Locate the cell with the specified text and output its [x, y] center coordinate. 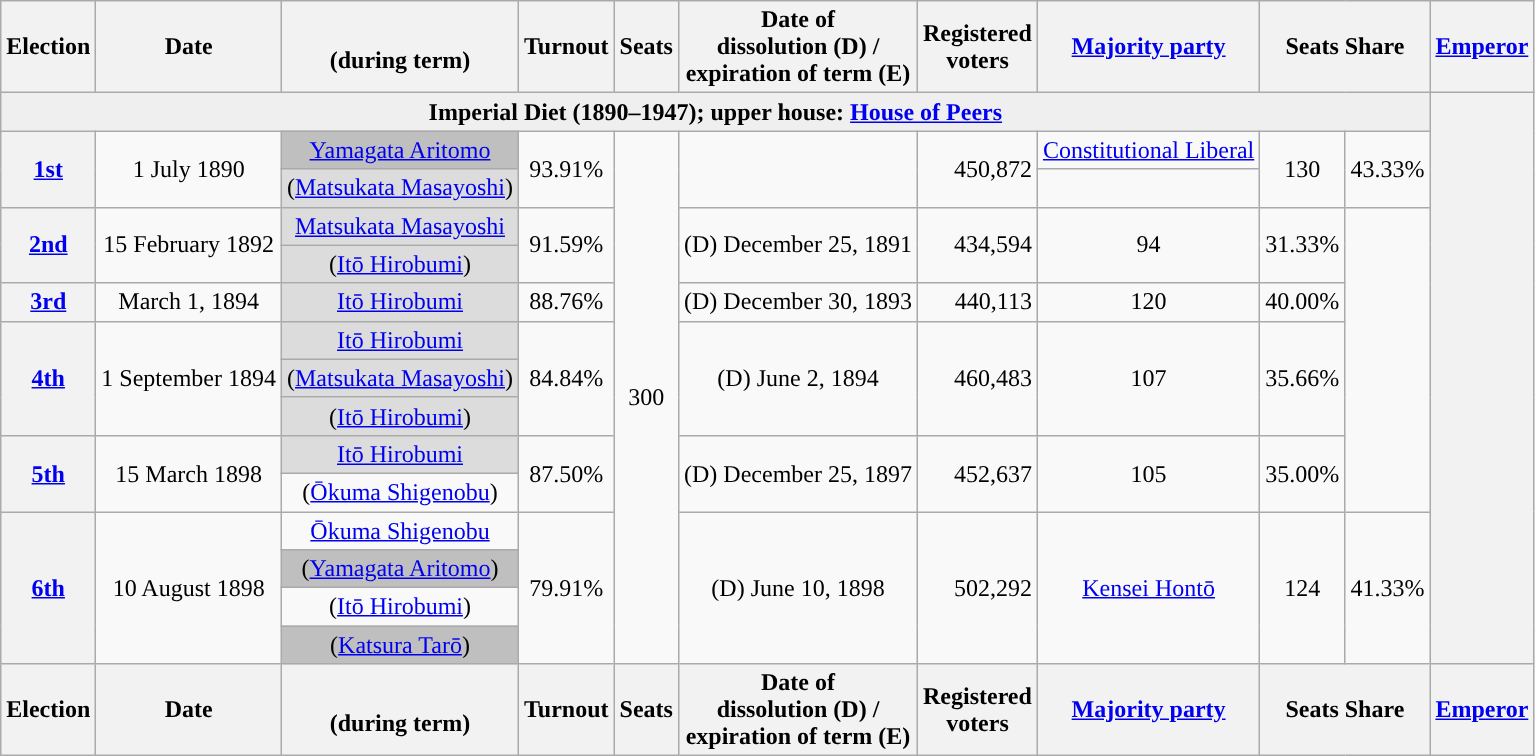
452,637 [977, 473]
Matsukata Masayoshi [400, 226]
3rd [48, 302]
4th [48, 378]
(D) December 30, 1893 [798, 302]
93.91% [567, 169]
460,483 [977, 378]
15 February 1892 [189, 245]
1 July 1890 [189, 169]
1st [48, 169]
(D) June 10, 1898 [798, 588]
300 [646, 398]
35.66% [1302, 378]
(Katsura Tarō) [400, 645]
Ōkuma Shigenobu [400, 531]
2nd [48, 245]
15 March 1898 [189, 473]
10 August 1898 [189, 588]
(D) December 25, 1897 [798, 473]
450,872 [977, 169]
124 [1302, 588]
107 [1148, 378]
35.00% [1302, 473]
120 [1148, 302]
105 [1148, 473]
(D) December 25, 1891 [798, 245]
(Yamagata Aritomo) [400, 569]
84.84% [567, 378]
5th [48, 473]
91.59% [567, 245]
440,113 [977, 302]
31.33% [1302, 245]
502,292 [977, 588]
(D) June 2, 1894 [798, 378]
Yamagata Aritomo [400, 150]
87.50% [567, 473]
(Ōkuma Shigenobu) [400, 492]
6th [48, 588]
1 September 1894 [189, 378]
Constitutional Liberal [1148, 150]
43.33% [1388, 169]
41.33% [1388, 588]
434,594 [977, 245]
79.91% [567, 588]
March 1, 1894 [189, 302]
94 [1148, 245]
Kensei Hontō [1148, 588]
130 [1302, 169]
88.76% [567, 302]
40.00% [1302, 302]
Imperial Diet (1890–1947); upper house: House of Peers [716, 112]
